Capture the cell that displays the provided text and extract its [X, Y] central coordinate. 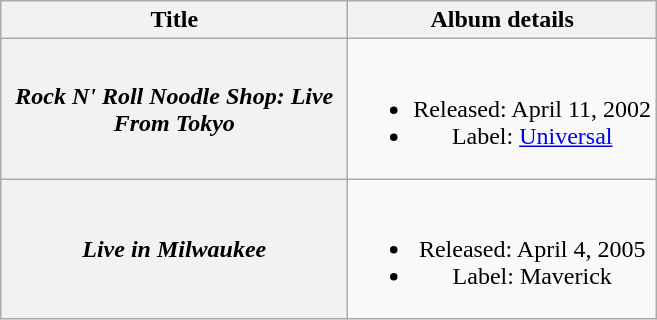
Released: April 11, 2002Label: Universal [502, 109]
Title [174, 20]
Released: April 4, 2005Label: Maverick [502, 249]
Rock N' Roll Noodle Shop: Live From Tokyo [174, 109]
Album details [502, 20]
Live in Milwaukee [174, 249]
